Identify which cell holds the provided text, then report its [x, y] central coordinate. 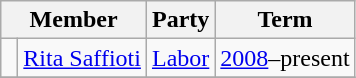
Labor [180, 58]
2008–present [285, 58]
Party [180, 20]
Term [285, 20]
Rita Saffioti [82, 58]
Member [74, 20]
